For the text-containing cell, return its midpoint in (x, y) coordinate format. 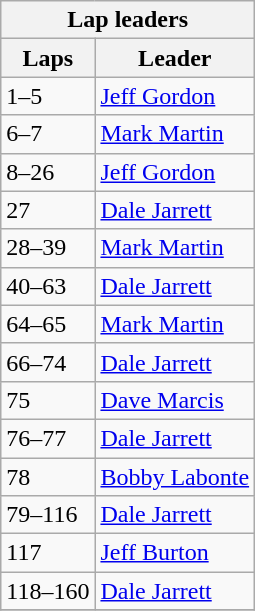
6–7 (48, 134)
Laps (48, 58)
40–63 (48, 286)
64–65 (48, 324)
78 (48, 477)
79–116 (48, 515)
Lap leaders (128, 20)
75 (48, 400)
27 (48, 210)
117 (48, 553)
Dave Marcis (175, 400)
Jeff Burton (175, 553)
118–160 (48, 591)
66–74 (48, 362)
Bobby Labonte (175, 477)
1–5 (48, 96)
76–77 (48, 438)
Leader (175, 58)
28–39 (48, 248)
8–26 (48, 172)
